Capture the cell that displays the provided text and extract its (x, y) central coordinate. 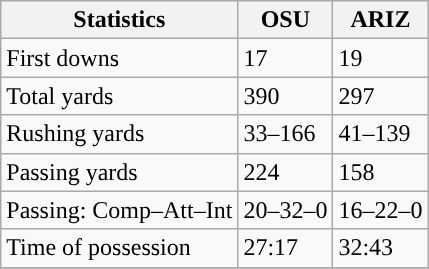
19 (380, 58)
41–139 (380, 134)
16–22–0 (380, 210)
Passing yards (120, 172)
224 (286, 172)
Statistics (120, 20)
ARIZ (380, 20)
First downs (120, 58)
Total yards (120, 96)
OSU (286, 20)
27:17 (286, 248)
158 (380, 172)
33–166 (286, 134)
Rushing yards (120, 134)
Time of possession (120, 248)
32:43 (380, 248)
390 (286, 96)
20–32–0 (286, 210)
Passing: Comp–Att–Int (120, 210)
297 (380, 96)
17 (286, 58)
